Capture the cell that displays the provided text and extract its (X, Y) central coordinate. 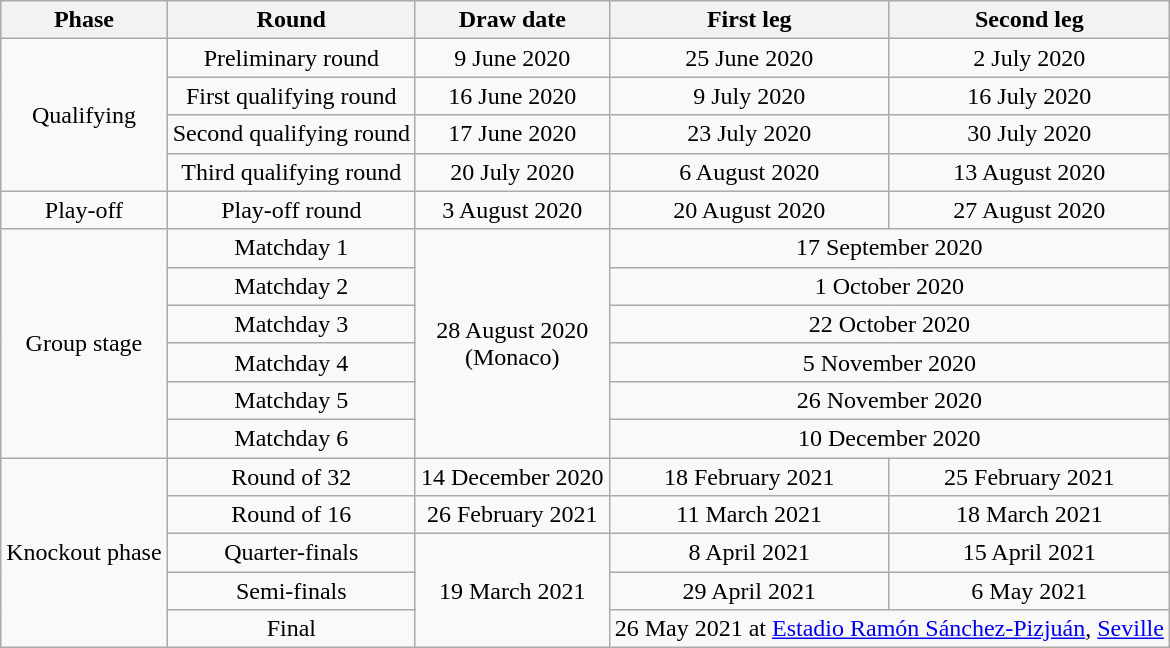
16 June 2020 (512, 96)
9 June 2020 (512, 58)
Knockout phase (84, 553)
First qualifying round (291, 96)
Second qualifying round (291, 134)
20 August 2020 (749, 210)
14 December 2020 (512, 477)
2 July 2020 (1029, 58)
Round (291, 20)
9 July 2020 (749, 96)
13 August 2020 (1029, 172)
Round of 32 (291, 477)
26 February 2021 (512, 515)
26 May 2021 at Estadio Ramón Sánchez-Pizjuán, Seville (889, 629)
29 April 2021 (749, 591)
25 June 2020 (749, 58)
22 October 2020 (889, 324)
16 July 2020 (1029, 96)
Draw date (512, 20)
Matchday 1 (291, 248)
10 December 2020 (889, 438)
30 July 2020 (1029, 134)
18 February 2021 (749, 477)
Phase (84, 20)
Matchday 6 (291, 438)
18 March 2021 (1029, 515)
Qualifying (84, 115)
1 October 2020 (889, 286)
Play-off (84, 210)
Second leg (1029, 20)
6 August 2020 (749, 172)
17 September 2020 (889, 248)
Matchday 2 (291, 286)
Final (291, 629)
25 February 2021 (1029, 477)
Matchday 4 (291, 362)
11 March 2021 (749, 515)
Matchday 5 (291, 400)
19 March 2021 (512, 591)
5 November 2020 (889, 362)
Semi-finals (291, 591)
Matchday 3 (291, 324)
First leg (749, 20)
17 June 2020 (512, 134)
8 April 2021 (749, 553)
28 August 2020(Monaco) (512, 343)
Play-off round (291, 210)
Group stage (84, 343)
Third qualifying round (291, 172)
27 August 2020 (1029, 210)
Quarter-finals (291, 553)
26 November 2020 (889, 400)
Preliminary round (291, 58)
20 July 2020 (512, 172)
Round of 16 (291, 515)
6 May 2021 (1029, 591)
3 August 2020 (512, 210)
23 July 2020 (749, 134)
15 April 2021 (1029, 553)
